Scan for the cell matching the given text and deliver its (x, y) coordinate at center. 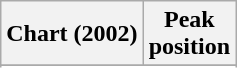
Chart (2002) (72, 34)
Peakposition (189, 34)
